Output the (X, Y) coordinate of the center of the cell containing the given text.  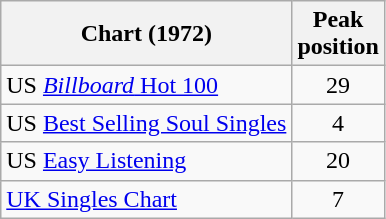
UK Singles Chart (146, 199)
Peakposition (338, 34)
Chart (1972) (146, 34)
4 (338, 123)
29 (338, 85)
7 (338, 199)
US Billboard Hot 100 (146, 85)
20 (338, 161)
US Best Selling Soul Singles (146, 123)
US Easy Listening (146, 161)
